From the cell containing the given text, extract its center point as [X, Y] coordinate. 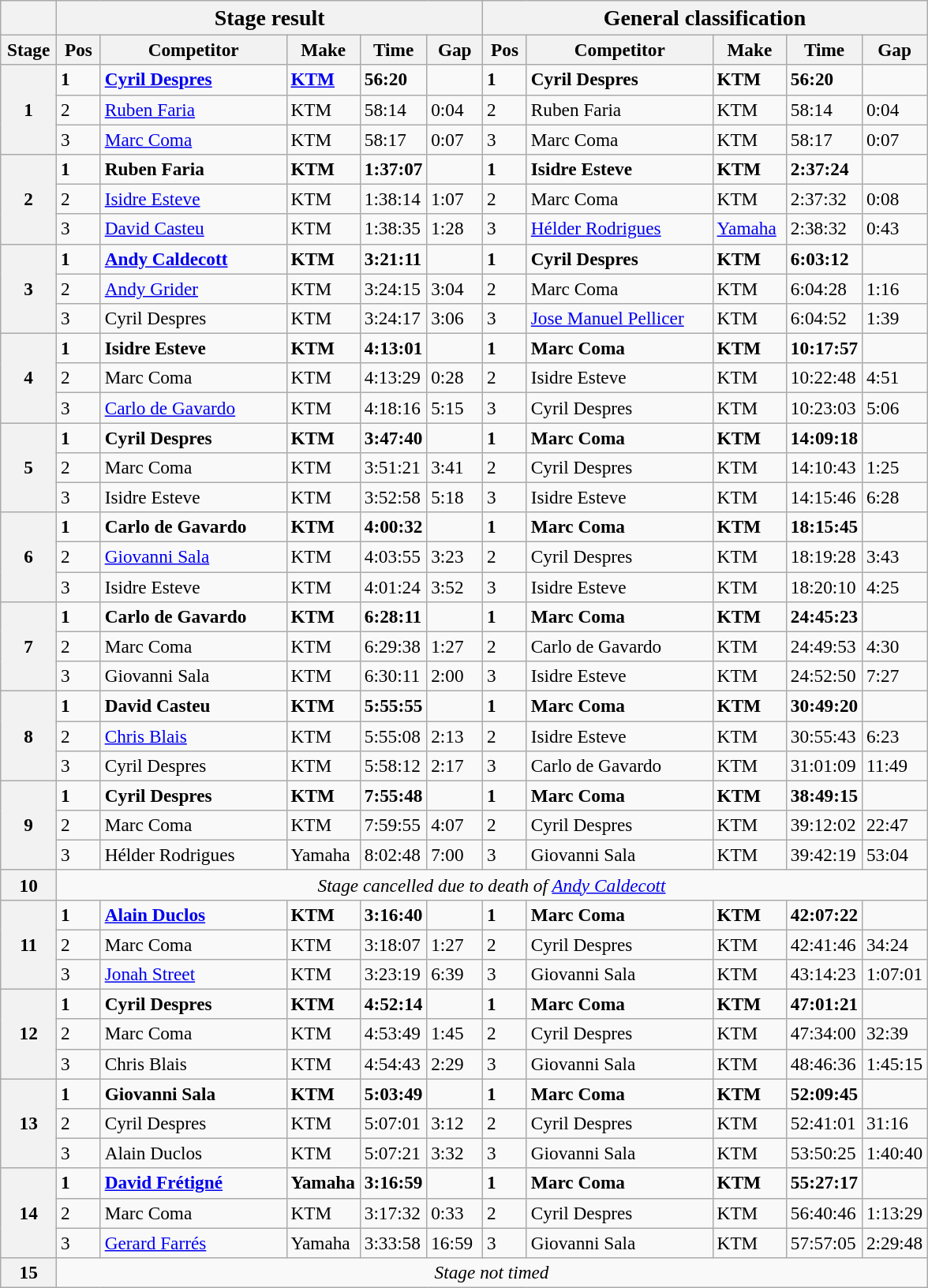
4:03:55 [393, 556]
2:38:32 [824, 229]
3:23 [455, 556]
52:09:45 [824, 1093]
1:40:40 [895, 1153]
15 [28, 1272]
1:45 [455, 1034]
3:52 [455, 586]
6:30:11 [393, 676]
2:13 [455, 736]
38:49:15 [824, 796]
3:24:17 [393, 318]
24:45:23 [824, 616]
1:25 [895, 467]
General classification [705, 17]
5:03:49 [393, 1093]
2:29:48 [895, 1242]
10 [28, 885]
6:29:38 [393, 646]
10:22:48 [824, 378]
3:51:21 [393, 467]
3:12 [455, 1123]
0:43 [895, 229]
42:41:46 [824, 944]
3:16:59 [393, 1183]
9 [28, 826]
3:21:11 [393, 259]
3:52:58 [393, 497]
5:18 [455, 497]
31:16 [895, 1123]
52:41:01 [824, 1123]
6:03:12 [824, 259]
5:15 [455, 407]
55:27:17 [824, 1183]
30:49:20 [824, 706]
Andy Grider [193, 288]
5:58:12 [393, 766]
56:40:46 [824, 1213]
8:02:48 [393, 855]
8 [28, 736]
7:59:55 [393, 825]
Stage [28, 50]
4:51 [895, 378]
2:00 [455, 676]
4:25 [895, 586]
14:09:18 [824, 437]
4:00:32 [393, 527]
Jose Manuel Pellicer [619, 318]
48:46:36 [824, 1064]
0:33 [455, 1213]
16:59 [455, 1242]
18:15:45 [824, 527]
1:07 [455, 199]
53:50:25 [824, 1153]
10:23:03 [824, 407]
7:55:48 [393, 796]
5:07:21 [393, 1153]
0:08 [895, 199]
Gerard Farrés [193, 1242]
6:04:28 [824, 288]
4:07 [455, 825]
3:41 [455, 467]
1:16 [895, 288]
10:17:57 [824, 348]
1:13:29 [895, 1213]
12 [28, 1034]
1:07:01 [895, 974]
6:28:11 [393, 616]
Stage result [270, 17]
5:06 [895, 407]
1:45:15 [895, 1064]
6 [28, 557]
47:34:00 [824, 1034]
18:20:10 [824, 586]
39:12:02 [824, 825]
4:52:14 [393, 1004]
3:17:32 [393, 1213]
5:55:55 [393, 706]
4:53:49 [393, 1034]
4:54:43 [393, 1064]
6:23 [895, 736]
3:16:40 [393, 915]
6:39 [455, 974]
1:28 [455, 229]
14:10:43 [824, 467]
47:01:21 [824, 1004]
53:04 [895, 855]
2:17 [455, 766]
11:49 [895, 766]
57:57:05 [824, 1242]
7:27 [895, 676]
1:39 [895, 318]
30:55:43 [824, 736]
Stage not timed [492, 1272]
6:04:52 [824, 318]
5:07:01 [393, 1123]
7:00 [455, 855]
3:18:07 [393, 944]
4:13:29 [393, 378]
5:55:08 [393, 736]
5 [28, 467]
3:06 [455, 318]
3:04 [455, 288]
4 [28, 377]
3:33:58 [393, 1242]
2:29 [455, 1064]
18:19:28 [824, 556]
2:37:24 [824, 169]
22:47 [895, 825]
1:38:14 [393, 199]
6:28 [895, 497]
Andy Caldecott [193, 259]
Jonah Street [193, 974]
4:13:01 [393, 348]
1:38:35 [393, 229]
3:23:19 [393, 974]
11 [28, 944]
42:07:22 [824, 915]
2:37:32 [824, 199]
14 [28, 1212]
34:24 [895, 944]
David Frétigné [193, 1183]
31:01:09 [824, 766]
24:49:53 [824, 646]
4:01:24 [393, 586]
3:32 [455, 1153]
0:28 [455, 378]
4:18:16 [393, 407]
4:30 [895, 646]
43:14:23 [824, 974]
3:24:15 [393, 288]
7 [28, 646]
1:37:07 [393, 169]
39:42:19 [824, 855]
13 [28, 1122]
32:39 [895, 1034]
Stage cancelled due to death of Andy Caldecott [492, 885]
3:47:40 [393, 437]
3:43 [895, 556]
24:52:50 [824, 676]
14:15:46 [824, 497]
